Return the [X, Y] coordinate for the center point of the cell that contains the specified text.  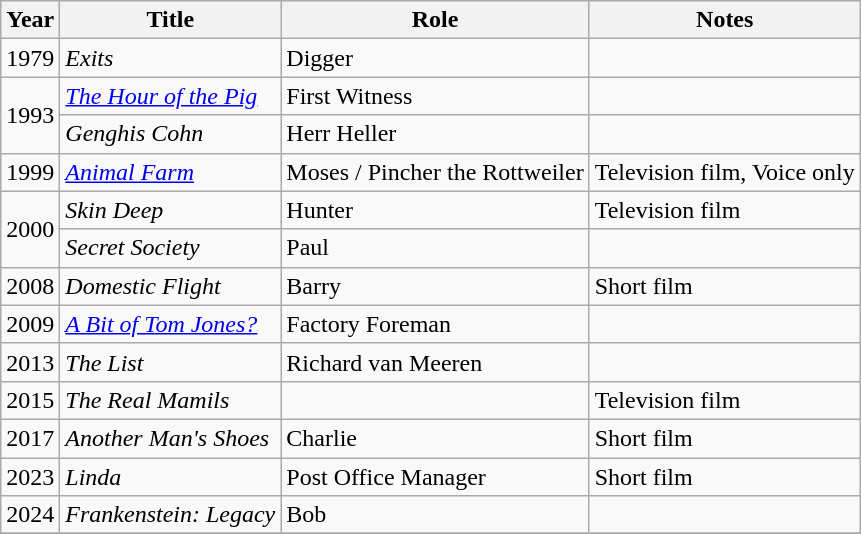
Post Office Manager [435, 477]
Paul [435, 248]
Linda [170, 477]
Genghis Cohn [170, 134]
A Bit of Tom Jones? [170, 324]
Role [435, 20]
Charlie [435, 438]
Frankenstein: Legacy [170, 515]
Year [30, 20]
Herr Heller [435, 134]
The Real Mamils [170, 400]
2023 [30, 477]
Exits [170, 58]
Secret Society [170, 248]
Hunter [435, 210]
2009 [30, 324]
2015 [30, 400]
The List [170, 362]
Animal Farm [170, 172]
Moses / Pincher the Rottweiler [435, 172]
2013 [30, 362]
1993 [30, 115]
2000 [30, 229]
Notes [724, 20]
Bob [435, 515]
First Witness [435, 96]
Another Man's Shoes [170, 438]
1999 [30, 172]
2017 [30, 438]
Richard van Meeren [435, 362]
1979 [30, 58]
Factory Foreman [435, 324]
Title [170, 20]
2024 [30, 515]
Television film, Voice only [724, 172]
Domestic Flight [170, 286]
Digger [435, 58]
Skin Deep [170, 210]
The Hour of the Pig [170, 96]
2008 [30, 286]
Barry [435, 286]
